Search for the cell housing the specified text and yield its (X, Y) center coordinate. 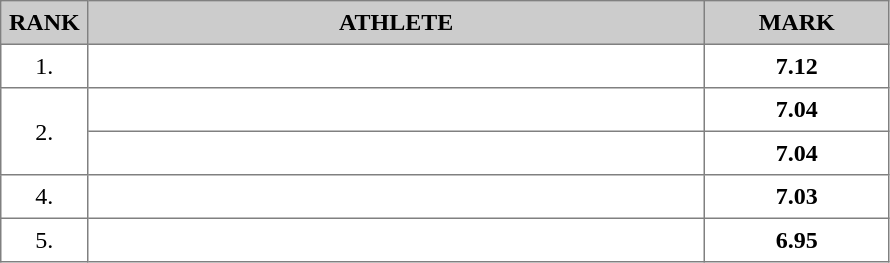
5. (44, 240)
7.03 (796, 197)
7.12 (796, 66)
MARK (796, 23)
2. (44, 132)
1. (44, 66)
RANK (44, 23)
4. (44, 197)
6.95 (796, 240)
ATHLETE (396, 23)
